Find where the given text appears and provide that cell's center as [X, Y] coordinate. 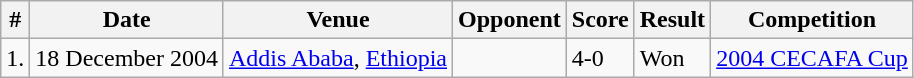
Venue [338, 20]
Won [672, 58]
Result [672, 20]
18 December 2004 [127, 58]
Addis Ababa, Ethiopia [338, 58]
Date [127, 20]
# [16, 20]
Competition [812, 20]
1. [16, 58]
Score [600, 20]
2004 CECAFA Cup [812, 58]
Opponent [510, 20]
4-0 [600, 58]
